Return [x, y] of the center of cell containing provided text 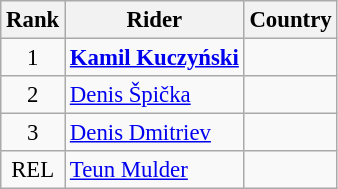
Kamil Kuczyński [155, 58]
Rank [33, 20]
2 [33, 95]
REL [33, 170]
Denis Špička [155, 95]
Rider [155, 20]
Country [290, 20]
Denis Dmitriev [155, 133]
3 [33, 133]
Teun Mulder [155, 170]
1 [33, 58]
